Determine the (X, Y) coordinate at the center of the cell enclosing the given text.  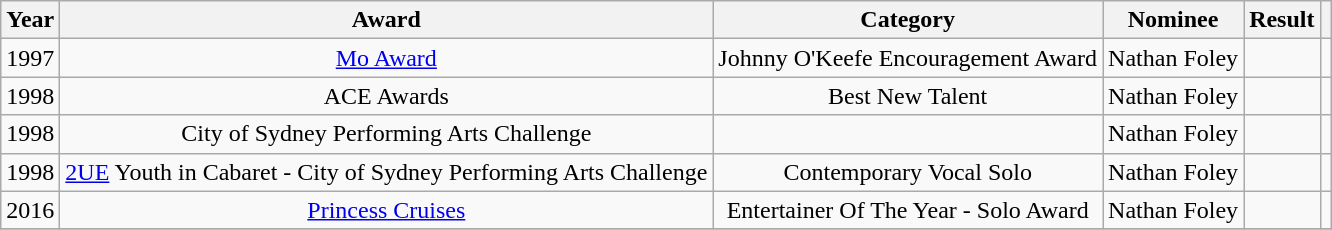
Princess Cruises (386, 210)
City of Sydney Performing Arts Challenge (386, 134)
Award (386, 20)
Nominee (1174, 20)
1997 (30, 58)
Contemporary Vocal Solo (908, 172)
Category (908, 20)
Result (1282, 20)
2016 (30, 210)
ACE Awards (386, 96)
Best New Talent (908, 96)
2UE Youth in Cabaret - City of Sydney Performing Arts Challenge (386, 172)
Mo Award (386, 58)
Entertainer Of The Year - Solo Award (908, 210)
Year (30, 20)
Johnny O'Keefe Encouragement Award (908, 58)
